Locate the cell with the specified text and output its [x, y] center coordinate. 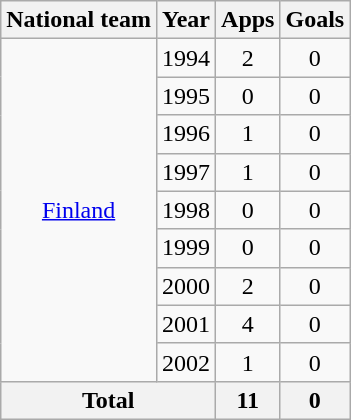
1998 [186, 210]
Goals [315, 20]
National team [79, 20]
11 [248, 400]
2000 [186, 286]
1997 [186, 172]
Finland [79, 210]
1999 [186, 248]
Total [108, 400]
2002 [186, 362]
Apps [248, 20]
4 [248, 324]
2001 [186, 324]
Year [186, 20]
1996 [186, 134]
1995 [186, 96]
1994 [186, 58]
